Return (x, y) of the center of cell containing provided text 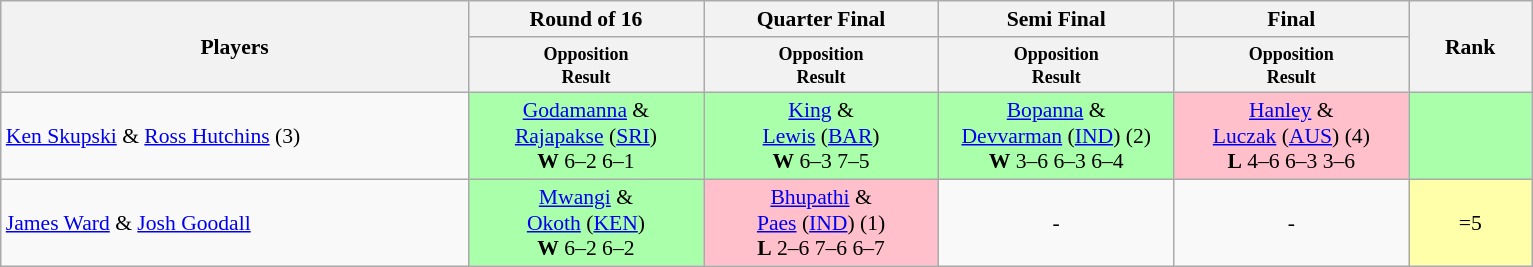
Ken Skupski & Ross Hutchins (3) (235, 136)
Bhupathi & Paes (IND) (1)L 2–6 7–6 6–7 (822, 224)
Players (235, 47)
Final (1292, 19)
Godamanna & Rajapakse (SRI)W 6–2 6–1 (586, 136)
Bopanna & Devvarman (IND) (2)W 3–6 6–3 6–4 (1056, 136)
Rank (1470, 47)
Quarter Final (822, 19)
=5 (1470, 224)
Hanley & Luczak (AUS) (4)L 4–6 6–3 3–6 (1292, 136)
Mwangi & Okoth (KEN)W 6–2 6–2 (586, 224)
King & Lewis (BAR)W 6–3 7–5 (822, 136)
James Ward & Josh Goodall (235, 224)
Semi Final (1056, 19)
Round of 16 (586, 19)
